Scan for the cell matching the given text and deliver its [X, Y] coordinate at center. 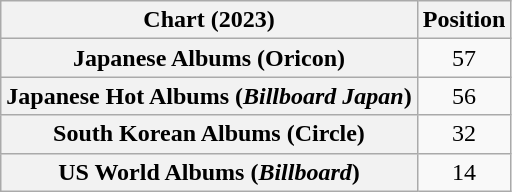
32 [464, 134]
Chart (2023) [209, 20]
14 [464, 172]
Japanese Hot Albums (Billboard Japan) [209, 96]
Japanese Albums (Oricon) [209, 58]
57 [464, 58]
South Korean Albums (Circle) [209, 134]
56 [464, 96]
US World Albums (Billboard) [209, 172]
Position [464, 20]
